Detect which cell encompasses the target text, then output its [x, y] center coordinate. 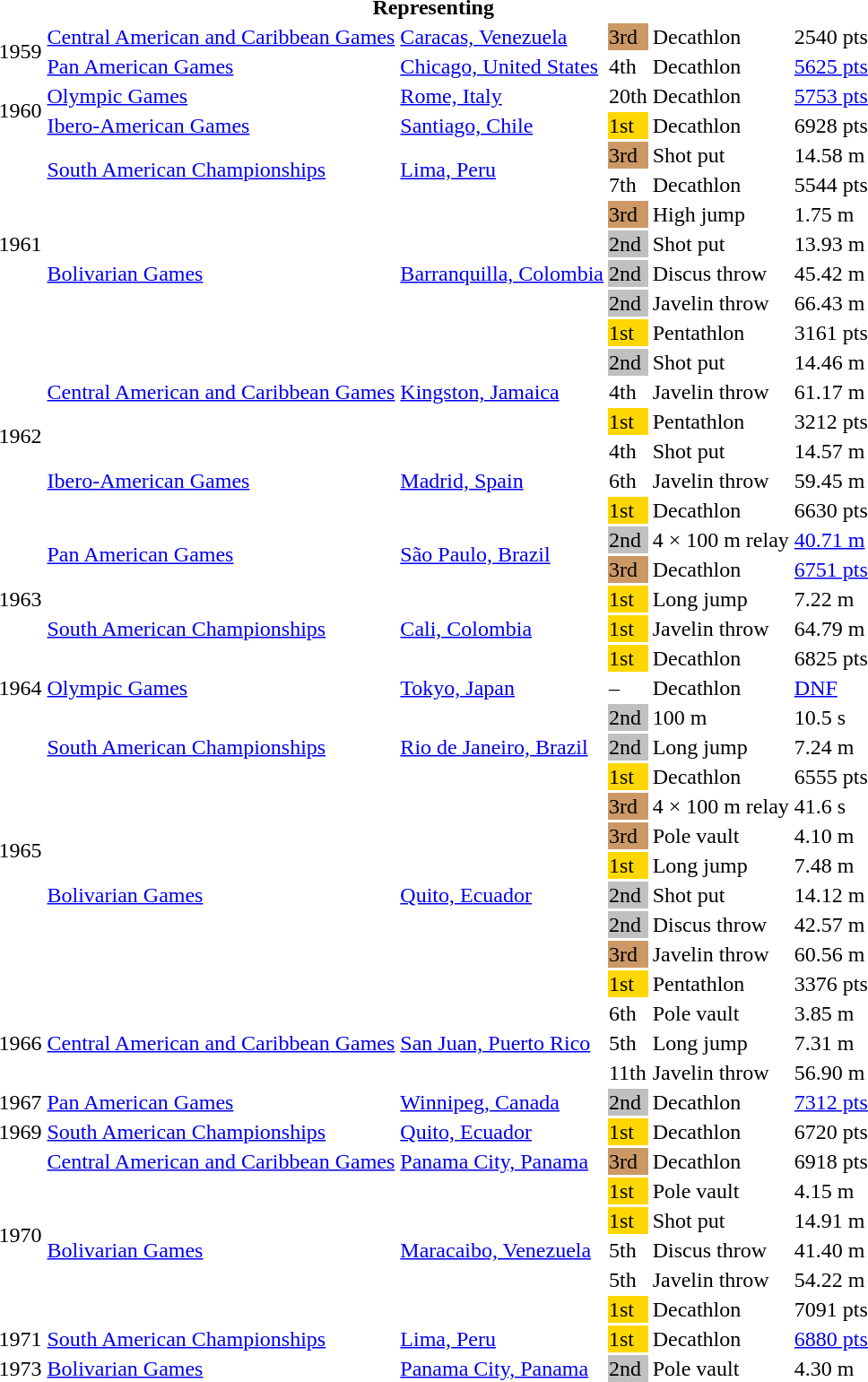
Madrid, Spain [502, 481]
Rio de Janeiro, Brazil [502, 747]
High jump [721, 214]
Tokyo, Japan [502, 688]
– [628, 688]
Santiago, Chile [502, 126]
7th [628, 185]
Maracaibo, Venezuela [502, 1250]
100 m [721, 717]
11th [628, 1073]
Kingston, Jamaica [502, 392]
Winnipeg, Canada [502, 1102]
Caracas, Venezuela [502, 37]
Chicago, United States [502, 66]
Barranquilla, Colombia [502, 274]
San Juan, Puerto Rico [502, 1043]
Rome, Italy [502, 96]
20th [628, 96]
Cali, Colombia [502, 629]
São Paulo, Brazil [502, 554]
